For the text-containing cell, return its midpoint in [x, y] coordinate format. 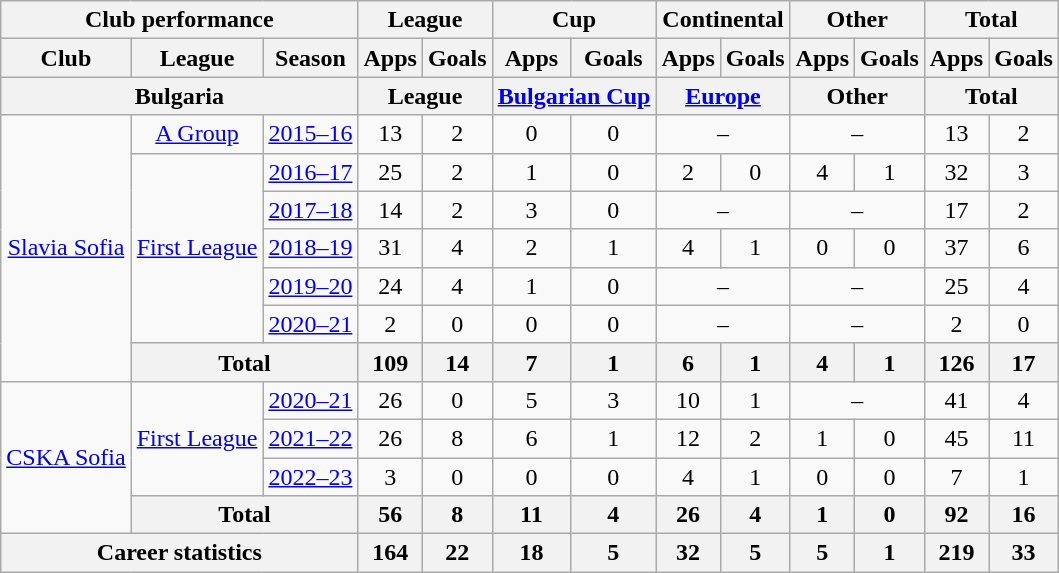
Club performance [180, 20]
16 [1024, 515]
164 [390, 553]
Club [66, 58]
A Group [197, 134]
12 [688, 438]
Bulgaria [180, 96]
2021–22 [310, 438]
41 [956, 400]
CSKA Sofia [66, 457]
45 [956, 438]
2016–17 [310, 172]
2022–23 [310, 477]
Season [310, 58]
24 [390, 286]
18 [532, 553]
Europe [723, 96]
92 [956, 515]
Career statistics [180, 553]
2019–20 [310, 286]
2017–18 [310, 210]
126 [956, 362]
33 [1024, 553]
22 [457, 553]
219 [956, 553]
2018–19 [310, 248]
37 [956, 248]
56 [390, 515]
10 [688, 400]
2015–16 [310, 134]
31 [390, 248]
Slavia Sofia [66, 248]
Bulgarian Cup [574, 96]
109 [390, 362]
Cup [574, 20]
Continental [723, 20]
